Extract the [X, Y] coordinate from the center of the cell holding the provided text.  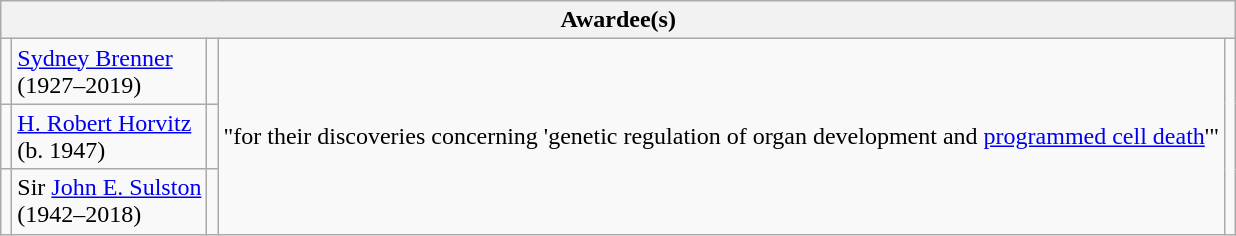
"for their discoveries concerning 'genetic regulation of organ development and programmed cell death'" [722, 136]
H. Robert Horvitz(b. 1947) [110, 136]
Sydney Brenner(1927–2019) [110, 72]
Awardee(s) [618, 20]
Sir John E. Sulston(1942–2018) [110, 202]
